Provide the [x, y] coordinate of the cell's center where the given text is located.  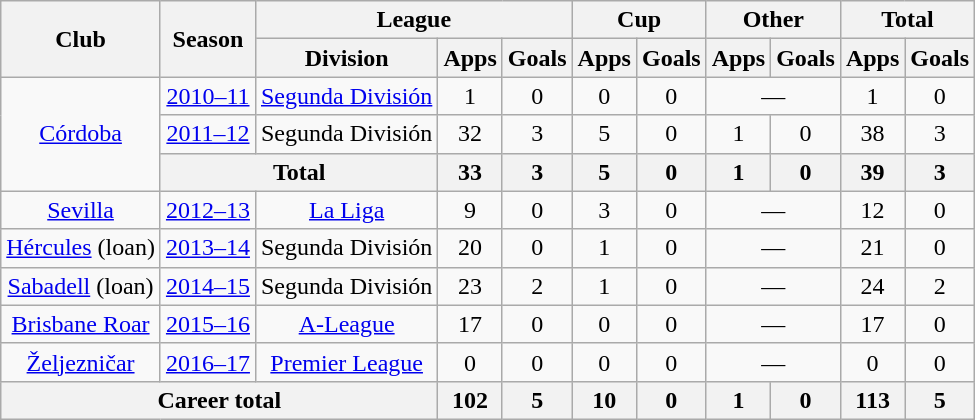
23 [470, 286]
Željezničar [81, 362]
12 [872, 210]
2012–13 [208, 210]
38 [872, 134]
113 [872, 400]
Premier League [346, 362]
Sabadell (loan) [81, 286]
21 [872, 248]
24 [872, 286]
Córdoba [81, 134]
2010–11 [208, 96]
Other [773, 20]
20 [470, 248]
Hércules (loan) [81, 248]
Brisbane Roar [81, 324]
A-League [346, 324]
32 [470, 134]
2013–14 [208, 248]
La Liga [346, 210]
League [414, 20]
10 [604, 400]
2016–17 [208, 362]
Club [81, 39]
Career total [220, 400]
Season [208, 39]
2011–12 [208, 134]
2015–16 [208, 324]
Sevilla [81, 210]
Division [346, 58]
102 [470, 400]
9 [470, 210]
39 [872, 172]
2014–15 [208, 286]
33 [470, 172]
Cup [639, 20]
